Capture the cell that displays the provided text and extract its [X, Y] central coordinate. 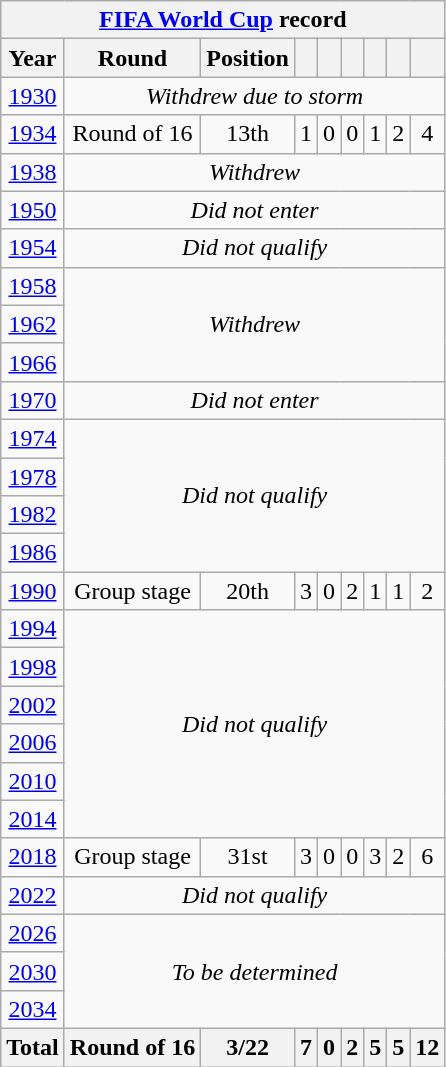
3/22 [248, 1047]
2022 [33, 895]
1966 [33, 362]
1970 [33, 400]
2014 [33, 819]
1930 [33, 96]
7 [306, 1047]
1990 [33, 591]
4 [428, 134]
Round [132, 58]
1978 [33, 477]
FIFA World Cup record [223, 20]
2030 [33, 971]
1958 [33, 286]
Position [248, 58]
1954 [33, 248]
To be determined [254, 971]
20th [248, 591]
2018 [33, 857]
2010 [33, 781]
Year [33, 58]
1938 [33, 172]
Withdrew due to storm [254, 96]
Total [33, 1047]
13th [248, 134]
1962 [33, 324]
2002 [33, 705]
2026 [33, 933]
6 [428, 857]
1986 [33, 553]
2034 [33, 1009]
1994 [33, 629]
1982 [33, 515]
2006 [33, 743]
1934 [33, 134]
1974 [33, 438]
12 [428, 1047]
31st [248, 857]
1950 [33, 210]
1998 [33, 667]
